Return the (X, Y) coordinate for the center point of the cell that contains the specified text.  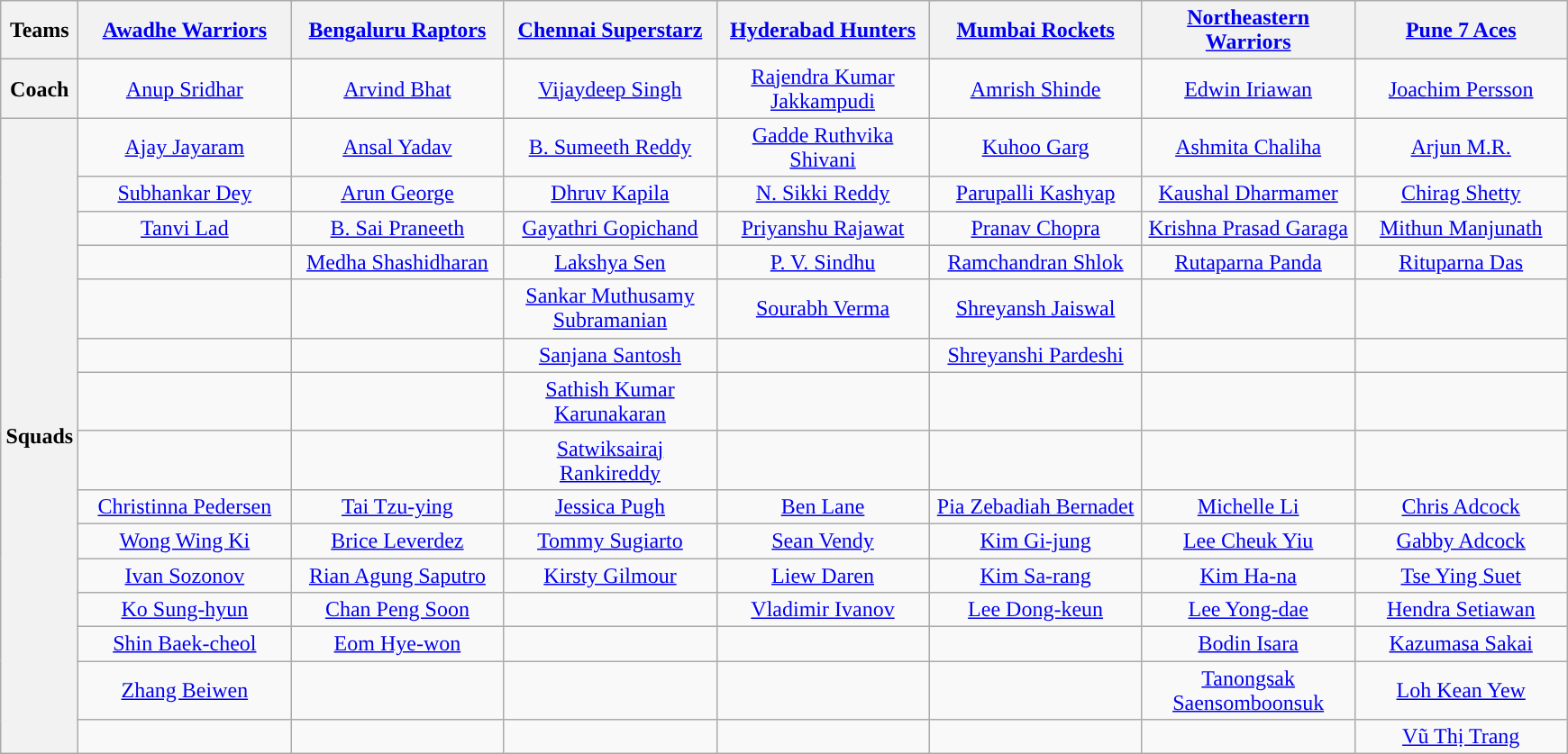
Sankar Muthusamy Subramanian (610, 308)
Gabby Adcock (1461, 541)
Tommy Sugiarto (610, 541)
Rituparna Das (1461, 262)
B. Sumeeth Reddy (610, 148)
Christinna Pedersen (185, 506)
Tanongsak Saensomboonsuk (1248, 690)
Chirag Shetty (1461, 194)
Teams (40, 31)
Ajay Jayaram (185, 148)
Amrish Shinde (1035, 88)
Kim Ha-na (1248, 576)
Subhankar Dey (185, 194)
Edwin Iriawan (1248, 88)
Gadde Ruthvika Shivani (823, 148)
Mumbai Rockets (1035, 31)
Ko Sung-hyun (185, 610)
Tai Tzu-ying (397, 506)
Ramchandran Shlok (1035, 262)
Sean Vendy (823, 541)
Squads (40, 436)
Kaushal Dharmamer (1248, 194)
Arvind Bhat (397, 88)
Bodin Isara (1248, 644)
Kazumasa Sakai (1461, 644)
N. Sikki Reddy (823, 194)
Liew Daren (823, 576)
Zhang Beiwen (185, 690)
Ashmita Chaliha (1248, 148)
Sanjana Santosh (610, 355)
Medha Shashidharan (397, 262)
Kirsty Gilmour (610, 576)
Vũ Thị Trang (1461, 737)
Ivan Sozonov (185, 576)
Mithun Manjunath (1461, 228)
Kim Sa-rang (1035, 576)
Pune 7 Aces (1461, 31)
Joachim Persson (1461, 88)
Pranav Chopra (1035, 228)
Ben Lane (823, 506)
Hyderabad Hunters (823, 31)
Parupalli Kashyap (1035, 194)
Lakshya Sen (610, 262)
Shreyansh Jaiswal (1035, 308)
Priyanshu Rajawat (823, 228)
Chris Adcock (1461, 506)
Bengaluru Raptors (397, 31)
Wong Wing Ki (185, 541)
Lee Dong-keun (1035, 610)
Tanvi Lad (185, 228)
Hendra Setiawan (1461, 610)
Vijaydeep Singh (610, 88)
Rutaparna Panda (1248, 262)
Jessica Pugh (610, 506)
Eom Hye-won (397, 644)
Kuhoo Garg (1035, 148)
Arun George (397, 194)
Ansal Yadav (397, 148)
Michelle Li (1248, 506)
Gayathri Gopichand (610, 228)
Lee Yong-dae (1248, 610)
Tse Ying Suet (1461, 576)
Arjun M.R. (1461, 148)
Chennai Superstarz (610, 31)
B. Sai Praneeth (397, 228)
Vladimir Ivanov (823, 610)
Pia Zebadiah Bernadet (1035, 506)
Satwiksairaj Rankireddy (610, 459)
Coach (40, 88)
Sathish Kumar Karunakaran (610, 402)
Chan Peng Soon (397, 610)
Sourabh Verma (823, 308)
Dhruv Kapila (610, 194)
Awadhe Warriors (185, 31)
Lee Cheuk Yiu (1248, 541)
Rian Agung Saputro (397, 576)
Northeastern Warriors (1248, 31)
Shreyanshi Pardeshi (1035, 355)
Kim Gi-jung (1035, 541)
Brice Leverdez (397, 541)
Krishna Prasad Garaga (1248, 228)
Anup Sridhar (185, 88)
Rajendra Kumar Jakkampudi (823, 88)
P. V. Sindhu (823, 262)
Loh Kean Yew (1461, 690)
Shin Baek-cheol (185, 644)
